Extract the [x, y] coordinate from the center of the cell holding the provided text.  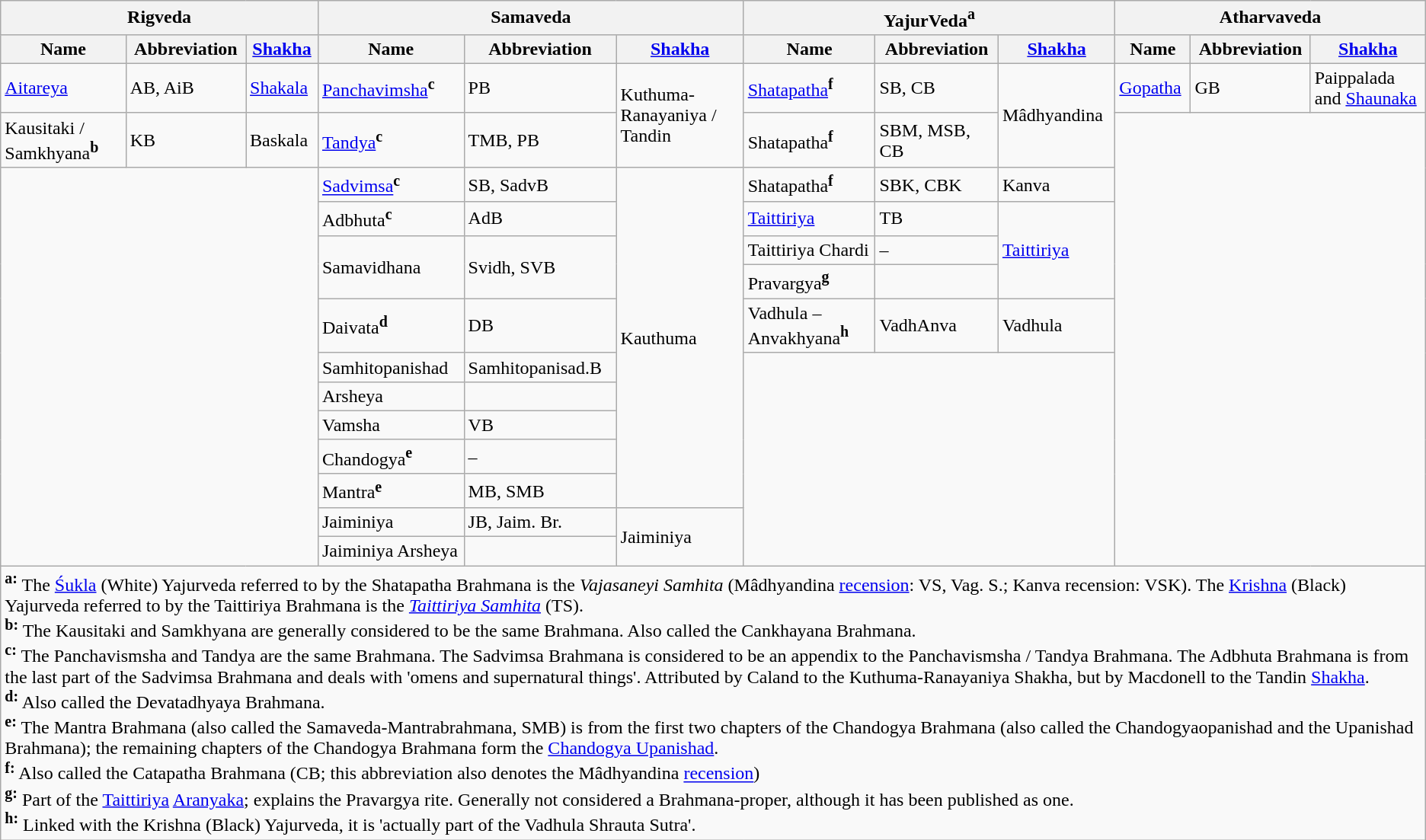
Mantrae [391, 490]
Panchavimshac [391, 88]
SB, CB [937, 88]
Gopatha [1153, 88]
Rigveda [160, 18]
Chandogyae [391, 457]
Aitareya [63, 88]
Kanva [1056, 184]
GB [1251, 88]
SBK, CBK [937, 184]
Svidh, SVB [540, 267]
Vadhula [1056, 326]
Pravargyag [809, 282]
SBM, MSB, CB [937, 140]
Vadhula – Anvakhyanah [809, 326]
Jaiminiya Arsheya [391, 551]
YajurVedaa [929, 18]
TMB, PB [540, 140]
Kausitaki / Samkhyanab [63, 140]
Daivatad [391, 326]
DB [540, 326]
JB, Jaim. Br. [540, 522]
TB [937, 219]
Samaveda [530, 18]
SB, SadvB [540, 184]
Samhitopanisad.B [540, 367]
Sadvimsac [391, 184]
Mâdhyandina [1056, 116]
Tandyac [391, 140]
KB [186, 140]
Taittiriya Chardi [809, 250]
Arsheya [391, 396]
PB [540, 88]
Shakala [282, 88]
Kauthuma [679, 338]
VadhAnva [937, 326]
Baskala [282, 140]
Adbhutac [391, 219]
Samhitopanishad [391, 367]
Atharvaveda [1271, 18]
AB, AiB [186, 88]
AdB [540, 219]
Kuthuma-Ranayaniya / Tandin [679, 116]
MB, SMB [540, 490]
Samavidhana [391, 267]
VB [540, 425]
Paippalada and Shaunaka [1368, 88]
Vamsha [391, 425]
